Find where the given text appears and provide that cell's center as (x, y) coordinate. 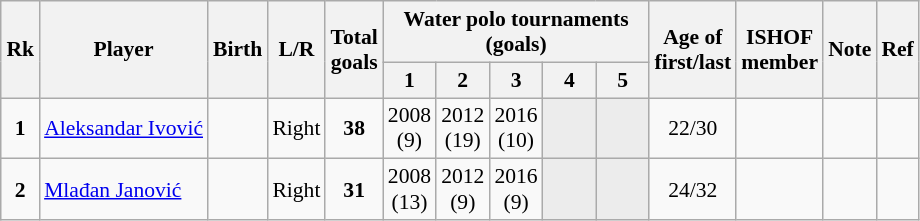
24/32 (692, 190)
Aleksandar Ivović (124, 128)
2012(9) (462, 190)
2016(10) (516, 128)
2008(9) (410, 128)
Totalgoals (354, 50)
2016(9) (516, 190)
Age offirst/last (692, 50)
ISHOFmember (780, 50)
Player (124, 50)
3 (516, 80)
31 (354, 190)
L/R (296, 50)
Rk (20, 50)
4 (570, 80)
22/30 (692, 128)
2008(13) (410, 190)
Birth (238, 50)
2012(19) (462, 128)
Water polo tournaments(goals) (516, 32)
Ref (897, 50)
5 (622, 80)
38 (354, 128)
Note (850, 50)
Mlađan Janović (124, 190)
